For the text-containing cell, return its midpoint in (x, y) coordinate format. 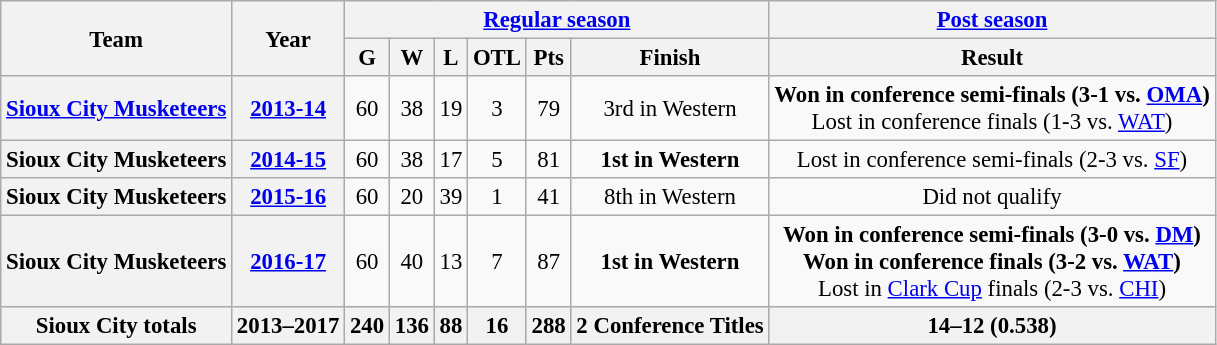
G (368, 58)
Year (288, 38)
Result (992, 58)
81 (548, 160)
Team (116, 38)
Won in conference semi-finals (3-1 vs. OMA) Lost in conference finals (1-3 vs. WAT) (992, 108)
Regular season (557, 20)
20 (412, 197)
2014-15 (288, 160)
2016-17 (288, 262)
2013-14 (288, 108)
8th in Western (670, 197)
7 (498, 262)
Post season (992, 20)
79 (548, 108)
19 (450, 108)
L (450, 58)
3rd in Western (670, 108)
41 (548, 197)
Finish (670, 58)
Won in conference semi-finals (3-0 vs. DM) Won in conference finals (3-2 vs. WAT) Lost in Clark Cup finals (2-3 vs. CHI) (992, 262)
87 (548, 262)
1 (498, 197)
39 (450, 197)
17 (450, 160)
3 (498, 108)
2015-16 (288, 197)
Pts (548, 58)
W (412, 58)
40 (412, 262)
5 (498, 160)
13 (450, 262)
Lost in conference semi-finals (2-3 vs. SF) (992, 160)
Did not qualify (992, 197)
OTL (498, 58)
